Determine the (X, Y) coordinate at the center of the cell enclosing the given text.  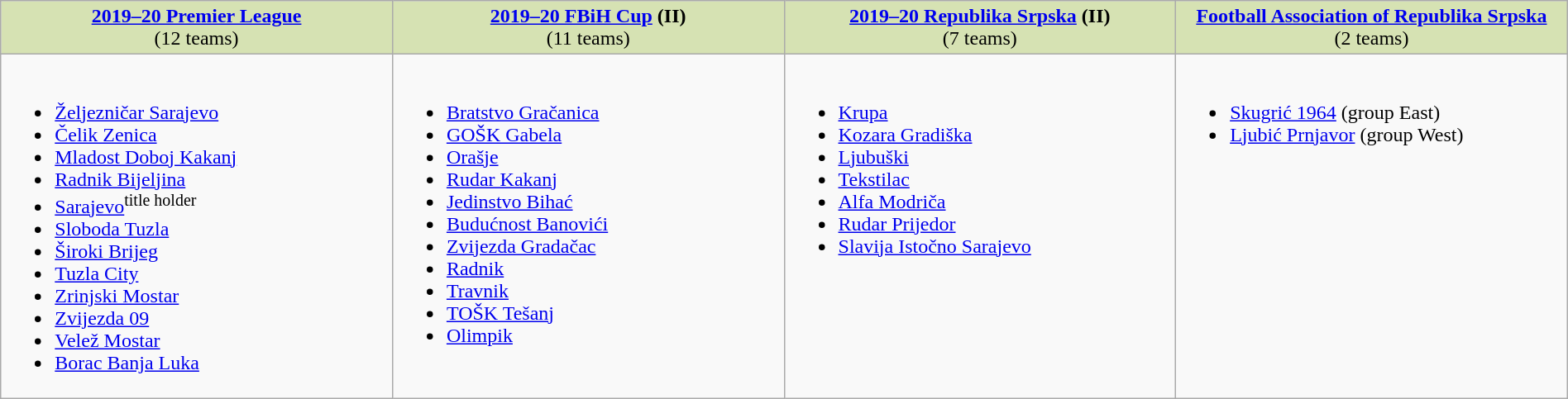
KrupaKozara GradiškaLjubuškiTekstilacAlfa ModričaRudar PrijedorSlavija Istočno Sarajevo (980, 226)
Bratstvo GračanicaGOŠK GabelaOrašjeRudar KakanjJedinstvo BihaćBudućnost BanovićiZvijezda GradačacRadnikTravnikTOŠK TešanjOlimpik (588, 226)
2019–20 Republika Srpska (II)(7 teams) (980, 28)
2019–20 Premier League(12 teams) (197, 28)
Football Association of Republika Srpska(2 teams) (1372, 28)
Skugrić 1964 (group East)Ljubić Prnjavor (group West) (1372, 226)
2019–20 FBiH Cup (II)(11 teams) (588, 28)
